Identify which cell holds the provided text, then report its (x, y) central coordinate. 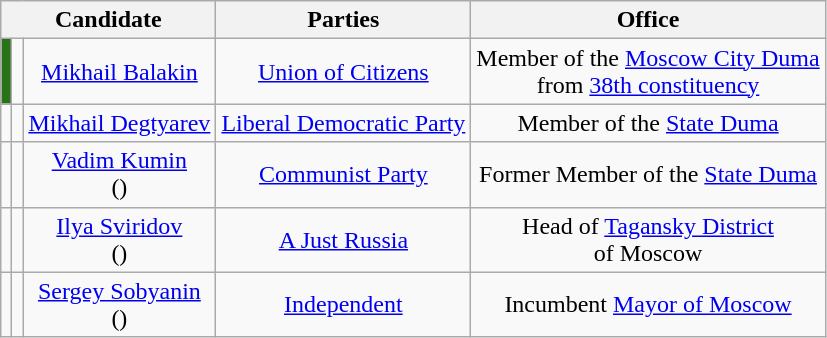
Mikhail Degtyarev (120, 123)
Former Member of the State Duma (648, 174)
Member of the State Duma (648, 123)
Liberal Democratic Party (344, 123)
Office (648, 20)
Vadim Kumin() (120, 174)
Incumbent Mayor of Moscow (648, 304)
Member of the Moscow City Dumafrom 38th constituency (648, 72)
Independent (344, 304)
Parties (344, 20)
Ilya Sviridov() (120, 240)
A Just Russia (344, 240)
Candidate (108, 20)
Union of Citizens (344, 72)
Sergey Sobyanin() (120, 304)
Mikhail Balakin (120, 72)
Communist Party (344, 174)
Head of Tagansky Districtof Moscow (648, 240)
